Return the (X, Y) coordinate for the center point of the cell that contains the specified text.  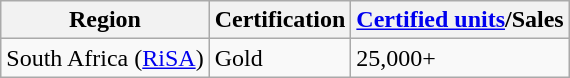
South Africa (RiSA) (105, 58)
Certification (280, 20)
Region (105, 20)
Gold (280, 58)
25,000+ (460, 58)
Certified units/Sales (460, 20)
